Output the [X, Y] coordinate of the center of the cell containing the given text.  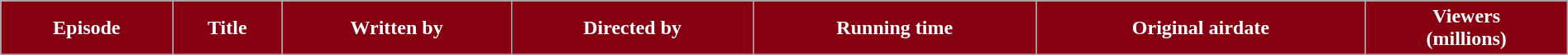
Episode [87, 28]
Written by [397, 28]
Viewers(millions) [1466, 28]
Directed by [632, 28]
Running time [895, 28]
Title [227, 28]
Original airdate [1201, 28]
